From the cell containing the given text, extract its center point as (X, Y) coordinate. 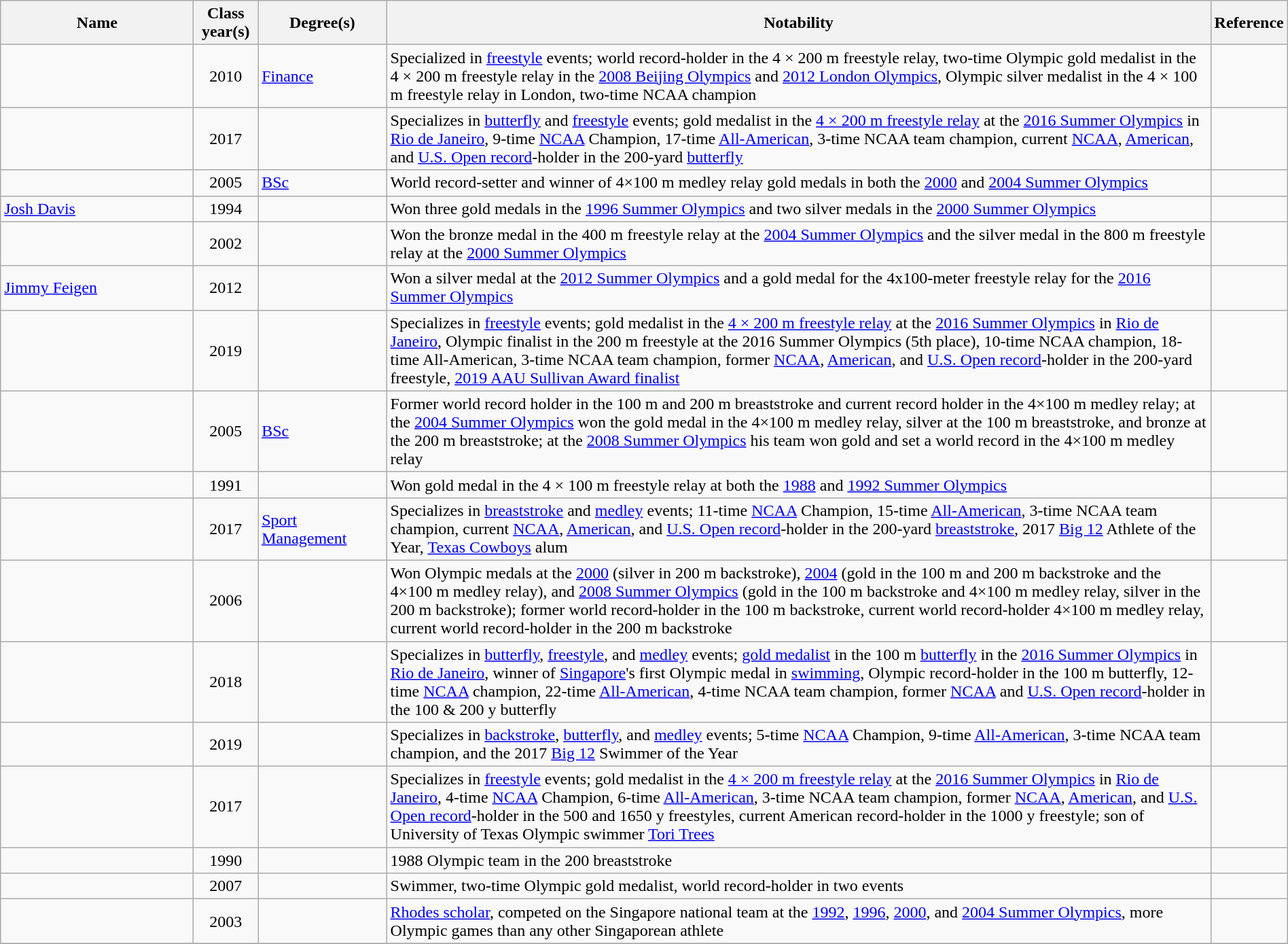
1990 (226, 860)
Won three gold medals in the 1996 Summer Olympics and two silver medals in the 2000 Summer Olympics (799, 209)
Josh Davis (97, 209)
Reference (1249, 23)
2012 (226, 288)
1988 Olympic team in the 200 breaststroke (799, 860)
Degree(s) (322, 23)
Name (97, 23)
Won a silver medal at the 2012 Summer Olympics and a gold medal for the 4x100-meter freestyle relay for the 2016 Summer Olympics (799, 288)
2002 (226, 243)
Swimmer, two-time Olympic gold medalist, world record-holder in two events (799, 886)
Notability (799, 23)
Class year(s) (226, 23)
World record-setter and winner of 4×100 m medley relay gold medals in both the 2000 and 2004 Summer Olympics (799, 183)
Finance (322, 76)
2006 (226, 601)
1994 (226, 209)
2007 (226, 886)
Won gold medal in the 4 × 100 m freestyle relay at both the 1988 and 1992 Summer Olympics (799, 485)
1991 (226, 485)
Sport Management (322, 529)
Jimmy Feigen (97, 288)
2010 (226, 76)
2003 (226, 922)
2018 (226, 682)
